Provide the (x, y) coordinate of the cell's center where the given text is located.  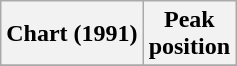
Chart (1991) (72, 34)
Peakposition (189, 34)
